Identify which cell holds the provided text, then report its (X, Y) central coordinate. 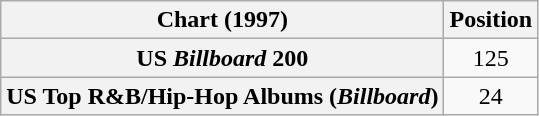
US Billboard 200 (222, 58)
Chart (1997) (222, 20)
125 (491, 58)
24 (491, 96)
US Top R&B/Hip-Hop Albums (Billboard) (222, 96)
Position (491, 20)
